Output the [X, Y] coordinate of the center of the cell containing the given text.  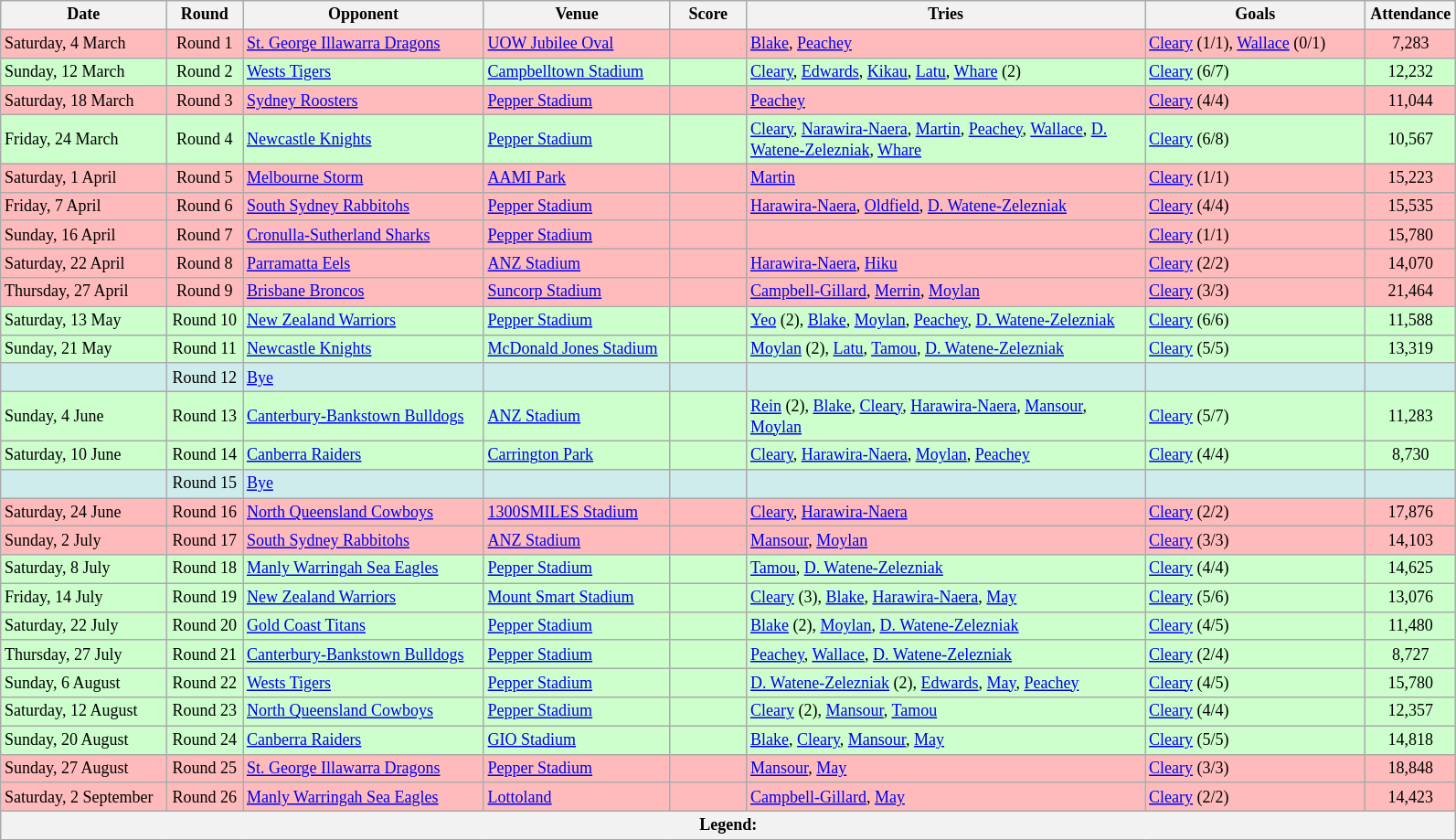
Campbelltown Stadium [577, 71]
Round 5 [205, 177]
Melbourne Storm [364, 177]
1300SMILES Stadium [577, 512]
Sunday, 21 May [84, 349]
Gold Coast Titans [364, 625]
Saturday, 13 May [84, 320]
Round 21 [205, 654]
Sunday, 12 March [84, 71]
GIO Stadium [577, 740]
15,223 [1411, 177]
Cleary (3), Blake, Harawira-Naera, May [946, 598]
13,319 [1411, 349]
Cleary (2), Mansour, Tamou [946, 711]
Round 16 [205, 512]
UOW Jubilee Oval [577, 44]
Round 23 [205, 711]
Blake, Peachey [946, 44]
Cleary (1/1), Wallace (0/1) [1256, 44]
Round 4 [205, 139]
Cleary (5/7) [1256, 416]
14,423 [1411, 797]
D. Watene-Zelezniak (2), Edwards, May, Peachey [946, 684]
Harawira-Naera, Oldfield, D. Watene-Zelezniak [946, 207]
Saturday, 22 April [84, 263]
Legend: [728, 824]
Mansour, Moylan [946, 541]
Friday, 7 April [84, 207]
Cleary (6/7) [1256, 71]
Cleary (2/4) [1256, 654]
Cleary (5/6) [1256, 598]
Suncorp Stadium [577, 292]
14,103 [1411, 541]
Sunday, 2 July [84, 541]
14,625 [1411, 569]
Round 12 [205, 377]
Cleary, Edwards, Kikau, Latu, Whare (2) [946, 71]
Cleary, Narawira-Naera, Martin, Peachey, Wallace, D. Watene-Zelezniak, Whare [946, 139]
Round 25 [205, 768]
Sunday, 27 August [84, 768]
AAMI Park [577, 177]
11,044 [1411, 101]
8,730 [1411, 455]
Round 11 [205, 349]
Round 7 [205, 234]
Harawira-Naera, Hiku [946, 263]
Sunday, 20 August [84, 740]
10,567 [1411, 139]
Yeo (2), Blake, Moylan, Peachey, D. Watene-Zelezniak [946, 320]
Lottoland [577, 797]
Round 18 [205, 569]
Saturday, 1 April [84, 177]
Friday, 14 July [84, 598]
Round 6 [205, 207]
Cleary (6/6) [1256, 320]
Round 3 [205, 101]
Cleary, Harawira-Naera [946, 512]
Saturday, 18 March [84, 101]
14,818 [1411, 740]
Saturday, 4 March [84, 44]
Thursday, 27 July [84, 654]
Venue [577, 15]
Saturday, 22 July [84, 625]
Campbell-Gillard, Merrin, Moylan [946, 292]
Sunday, 4 June [84, 416]
Round 22 [205, 684]
Score [708, 15]
Round 13 [205, 416]
17,876 [1411, 512]
Moylan (2), Latu, Tamou, D. Watene-Zelezniak [946, 349]
Round 14 [205, 455]
Sunday, 6 August [84, 684]
Peachey, Wallace, D. Watene-Zelezniak [946, 654]
Campbell-Gillard, May [946, 797]
13,076 [1411, 598]
Tamou, D. Watene-Zelezniak [946, 569]
Cleary (6/8) [1256, 139]
Opponent [364, 15]
11,480 [1411, 625]
14,070 [1411, 263]
11,588 [1411, 320]
Cronulla-Sutherland Sharks [364, 234]
Blake (2), Moylan, D. Watene-Zelezniak [946, 625]
McDonald Jones Stadium [577, 349]
Friday, 24 March [84, 139]
Round 10 [205, 320]
Blake, Cleary, Mansour, May [946, 740]
Round 2 [205, 71]
Sunday, 16 April [84, 234]
Peachey [946, 101]
Round 24 [205, 740]
Saturday, 2 September [84, 797]
Round 9 [205, 292]
Round 8 [205, 263]
Round 15 [205, 483]
Brisbane Broncos [364, 292]
11,283 [1411, 416]
12,357 [1411, 711]
7,283 [1411, 44]
Date [84, 15]
Saturday, 8 July [84, 569]
Round 17 [205, 541]
Martin [946, 177]
Mansour, May [946, 768]
Round 1 [205, 44]
12,232 [1411, 71]
Cleary, Harawira-Naera, Moylan, Peachey [946, 455]
Goals [1256, 15]
Round 20 [205, 625]
Saturday, 24 June [84, 512]
Attendance [1411, 15]
Round 26 [205, 797]
Parramatta Eels [364, 263]
8,727 [1411, 654]
Round 19 [205, 598]
Mount Smart Stadium [577, 598]
Thursday, 27 April [84, 292]
Round [205, 15]
18,848 [1411, 768]
Sydney Roosters [364, 101]
Saturday, 12 August [84, 711]
Saturday, 10 June [84, 455]
Tries [946, 15]
Carrington Park [577, 455]
21,464 [1411, 292]
15,535 [1411, 207]
Rein (2), Blake, Cleary, Harawira-Naera, Mansour, Moylan [946, 416]
